Identify which cell holds the provided text, then report its [X, Y] central coordinate. 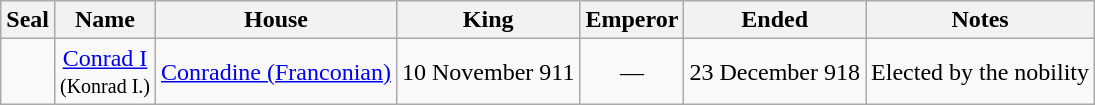
House [276, 20]
Elected by the nobility [980, 72]
Conrad I(Konrad I.) [104, 72]
Ended [775, 20]
Notes [980, 20]
— [632, 72]
Emperor [632, 20]
King [488, 20]
10 November 911 [488, 72]
Name [104, 20]
Conradine (Franconian) [276, 72]
23 December 918 [775, 72]
Seal [28, 20]
